Output the [x, y] coordinate of the center of the cell containing the given text.  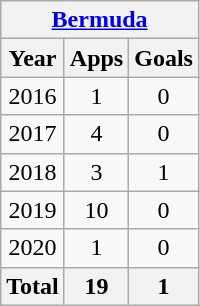
2016 [33, 96]
Year [33, 58]
4 [96, 134]
Total [33, 286]
Goals [164, 58]
19 [96, 286]
2017 [33, 134]
Bermuda [100, 20]
3 [96, 172]
Apps [96, 58]
2020 [33, 248]
2019 [33, 210]
10 [96, 210]
2018 [33, 172]
